Find where the given text appears and provide that cell's center as (X, Y) coordinate. 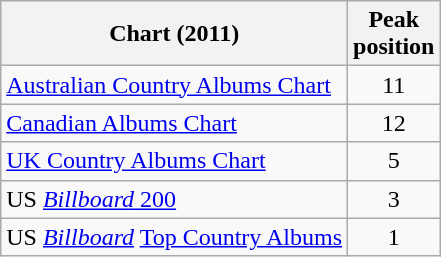
US Billboard 200 (174, 199)
Canadian Albums Chart (174, 123)
Australian Country Albums Chart (174, 85)
Chart (2011) (174, 34)
3 (394, 199)
12 (394, 123)
Peakposition (394, 34)
UK Country Albums Chart (174, 161)
US Billboard Top Country Albums (174, 237)
5 (394, 161)
11 (394, 85)
1 (394, 237)
